For the text-containing cell, return its midpoint in (X, Y) coordinate format. 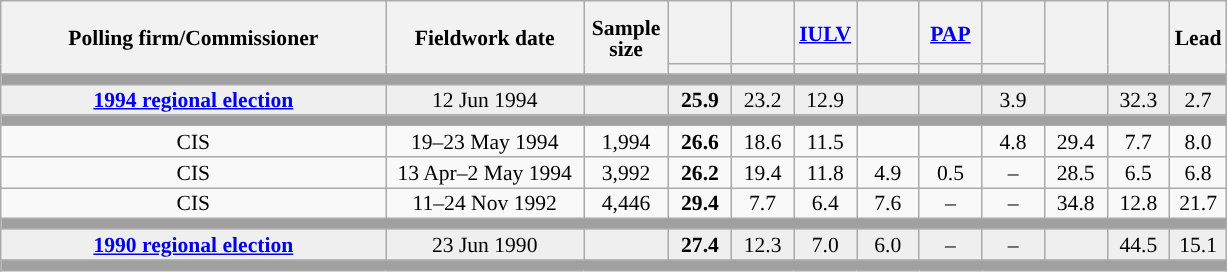
13 Apr–2 May 1994 (485, 172)
12.8 (1138, 204)
19.4 (762, 172)
19–23 May 1994 (485, 142)
11–24 Nov 1992 (485, 204)
6.5 (1138, 172)
Lead (1198, 38)
12.3 (762, 244)
1,994 (626, 142)
3,992 (626, 172)
Fieldwork date (485, 38)
Polling firm/Commissioner (194, 38)
4,446 (626, 204)
21.7 (1198, 204)
1994 regional election (194, 100)
27.4 (700, 244)
28.5 (1076, 172)
11.8 (826, 172)
8.0 (1198, 142)
6.8 (1198, 172)
7.6 (888, 204)
7.0 (826, 244)
2.7 (1198, 100)
26.2 (700, 172)
18.6 (762, 142)
12.9 (826, 100)
11.5 (826, 142)
15.1 (1198, 244)
0.5 (950, 172)
3.9 (1014, 100)
23 Jun 1990 (485, 244)
4.9 (888, 172)
Sample size (626, 38)
44.5 (1138, 244)
PAP (950, 32)
4.8 (1014, 142)
IULV (826, 32)
6.0 (888, 244)
25.9 (700, 100)
32.3 (1138, 100)
12 Jun 1994 (485, 100)
6.4 (826, 204)
1990 regional election (194, 244)
23.2 (762, 100)
26.6 (700, 142)
34.8 (1076, 204)
